Locate the cell with the specified text and output its [X, Y] center coordinate. 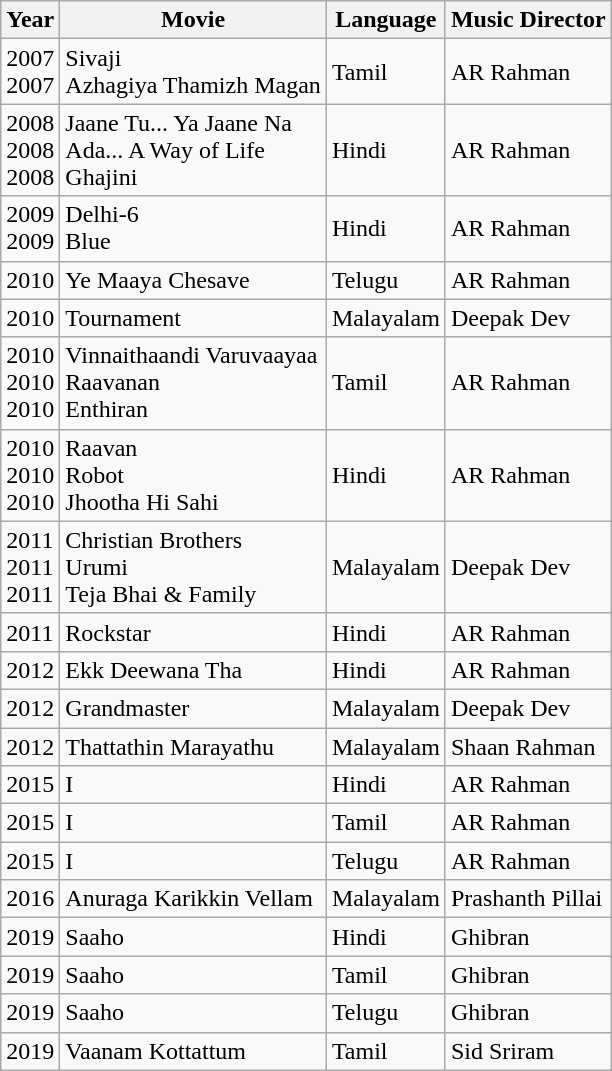
Ye Maaya Chesave [194, 280]
2011 [30, 632]
Jaane Tu... Ya Jaane NaAda... A Way of LifeGhajini [194, 150]
Music Director [528, 20]
Shaan Rahman [528, 747]
Language [386, 20]
Vinnaithaandi VaruvaayaaRaavananEnthiran [194, 383]
Christian BrothersUrumiTeja Bhai & Family [194, 567]
Thattathin Marayathu [194, 747]
201120112011 [30, 567]
Tournament [194, 318]
20092009 [30, 228]
Sid Sriram [528, 1051]
Delhi-6Blue [194, 228]
Rockstar [194, 632]
200820082008 [30, 150]
Ekk Deewana Tha [194, 670]
Grandmaster [194, 708]
Prashanth Pillai [528, 899]
RaavanRobotJhootha Hi Sahi [194, 475]
Vaanam Kottattum [194, 1051]
Movie [194, 20]
20072007 [30, 72]
Anuraga Karikkin Vellam [194, 899]
2016 [30, 899]
SivajiAzhagiya Thamizh Magan [194, 72]
Year [30, 20]
